Find where the given text appears and provide that cell's center as (X, Y) coordinate. 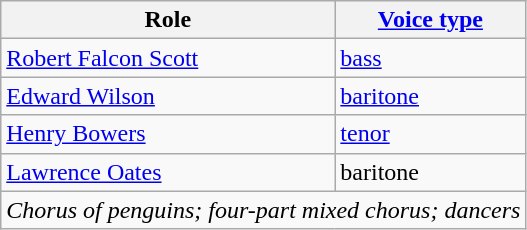
Henry Bowers (168, 134)
Role (168, 20)
bass (430, 58)
Edward Wilson (168, 96)
tenor (430, 134)
Voice type (430, 20)
Robert Falcon Scott (168, 58)
Chorus of penguins; four-part mixed chorus; dancers (264, 210)
Lawrence Oates (168, 172)
